Extract the (x, y) coordinate from the center of the cell holding the provided text.  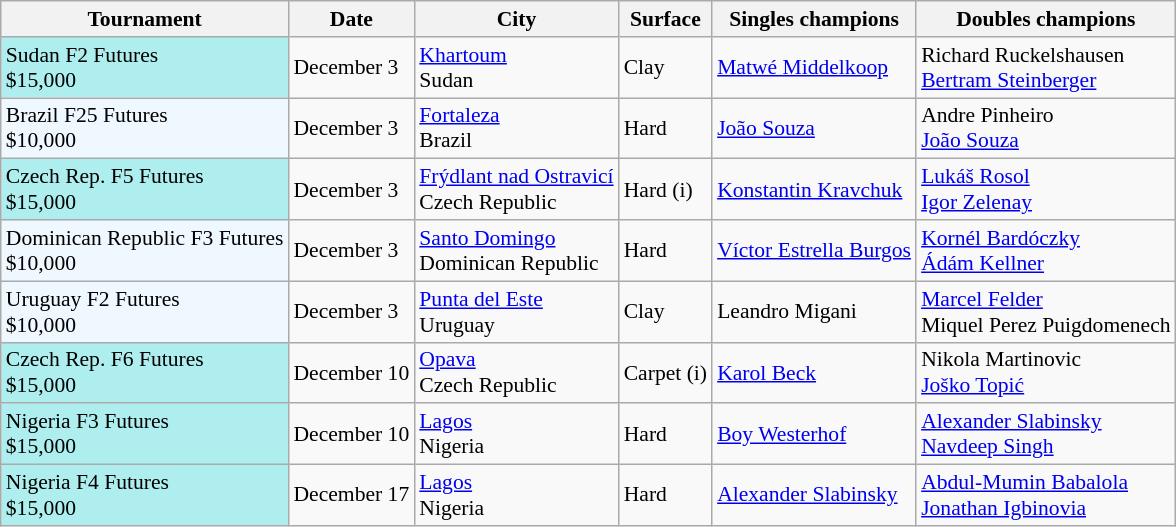
December 17 (351, 496)
Czech Rep. F5 Futures$15,000 (145, 190)
Nigeria F4 Futures$15,000 (145, 496)
Santo DomingoDominican Republic (516, 250)
Lukáš Rosol Igor Zelenay (1046, 190)
Surface (666, 19)
Doubles champions (1046, 19)
Kornél Bardóczky Ádám Kellner (1046, 250)
FortalezaBrazil (516, 128)
Alexander Slabinsky Navdeep Singh (1046, 434)
Nigeria F3 Futures$15,000 (145, 434)
Víctor Estrella Burgos (814, 250)
Uruguay F2 Futures$10,000 (145, 312)
Leandro Migani (814, 312)
Brazil F25 Futures$10,000 (145, 128)
Date (351, 19)
Nikola Martinovic Joško Topić (1046, 372)
Matwé Middelkoop (814, 68)
OpavaCzech Republic (516, 372)
Alexander Slabinsky (814, 496)
KhartoumSudan (516, 68)
João Souza (814, 128)
Richard Ruckelshausen Bertram Steinberger (1046, 68)
Konstantin Kravchuk (814, 190)
Dominican Republic F3 Futures$10,000 (145, 250)
Boy Westerhof (814, 434)
Czech Rep. F6 Futures$15,000 (145, 372)
Andre Pinheiro João Souza (1046, 128)
Carpet (i) (666, 372)
Singles champions (814, 19)
Sudan F2 Futures$15,000 (145, 68)
Karol Beck (814, 372)
Marcel Felder Miquel Perez Puigdomenech (1046, 312)
City (516, 19)
Tournament (145, 19)
Punta del EsteUruguay (516, 312)
Hard (i) (666, 190)
Abdul-Mumin Babalola Jonathan Igbinovia (1046, 496)
Frýdlant nad OstravicíCzech Republic (516, 190)
